For the text-containing cell, return its midpoint in (X, Y) coordinate format. 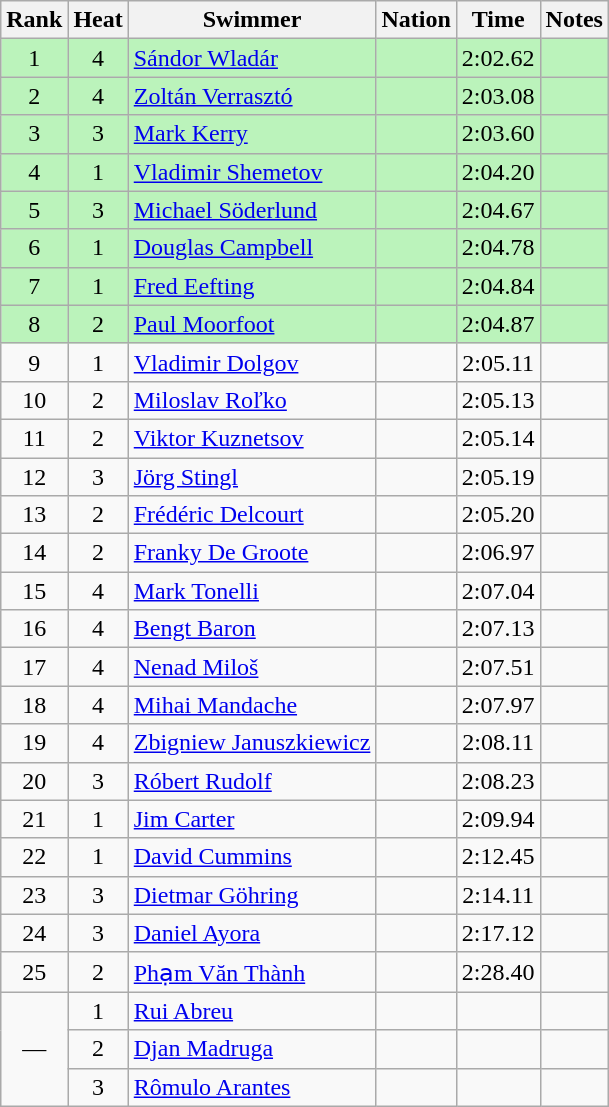
16 (34, 629)
18 (34, 705)
2:14.11 (498, 895)
Douglas Campbell (252, 248)
Bengt Baron (252, 629)
5 (34, 210)
Michael Söderlund (252, 210)
— (34, 1049)
2:28.40 (498, 972)
Rank (34, 20)
24 (34, 933)
2:04.20 (498, 172)
Djan Madruga (252, 1049)
23 (34, 895)
2:07.13 (498, 629)
10 (34, 400)
Sándor Wladár (252, 58)
Viktor Kuznetsov (252, 438)
Nenad Miloš (252, 667)
Vladimir Dolgov (252, 362)
Zoltán Verrasztó (252, 96)
David Cummins (252, 857)
Jim Carter (252, 819)
2:04.78 (498, 248)
7 (34, 286)
Vladimir Shemetov (252, 172)
14 (34, 553)
15 (34, 591)
Miloslav Roľko (252, 400)
Zbigniew Januszkiewicz (252, 743)
Daniel Ayora (252, 933)
2:05.19 (498, 477)
2:08.23 (498, 781)
19 (34, 743)
2:04.84 (498, 286)
2:07.97 (498, 705)
21 (34, 819)
Franky De Groote (252, 553)
12 (34, 477)
Dietmar Göhring (252, 895)
2:05.13 (498, 400)
Time (498, 20)
Swimmer (252, 20)
2:09.94 (498, 819)
Rômulo Arantes (252, 1087)
2:03.60 (498, 134)
2:04.67 (498, 210)
9 (34, 362)
Heat (98, 20)
11 (34, 438)
2:06.97 (498, 553)
Mihai Mandache (252, 705)
25 (34, 972)
2:07.04 (498, 591)
2:03.08 (498, 96)
13 (34, 515)
8 (34, 324)
Mark Tonelli (252, 591)
2:07.51 (498, 667)
20 (34, 781)
Rui Abreu (252, 1011)
Róbert Rudolf (252, 781)
2:05.14 (498, 438)
Paul Moorfoot (252, 324)
Mark Kerry (252, 134)
2:05.20 (498, 515)
Notes (574, 20)
2:08.11 (498, 743)
Fred Eefting (252, 286)
22 (34, 857)
Jörg Stingl (252, 477)
6 (34, 248)
2:17.12 (498, 933)
Phạm Văn Thành (252, 972)
Nation (416, 20)
2:12.45 (498, 857)
Frédéric Delcourt (252, 515)
2:04.87 (498, 324)
2:05.11 (498, 362)
2:02.62 (498, 58)
17 (34, 667)
